Identify which cell holds the provided text, then report its (X, Y) central coordinate. 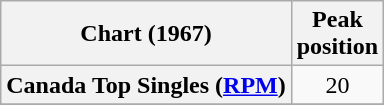
20 (337, 85)
Canada Top Singles (RPM) (146, 85)
Peakposition (337, 34)
Chart (1967) (146, 34)
